Find where the given text appears and provide that cell's center as [x, y] coordinate. 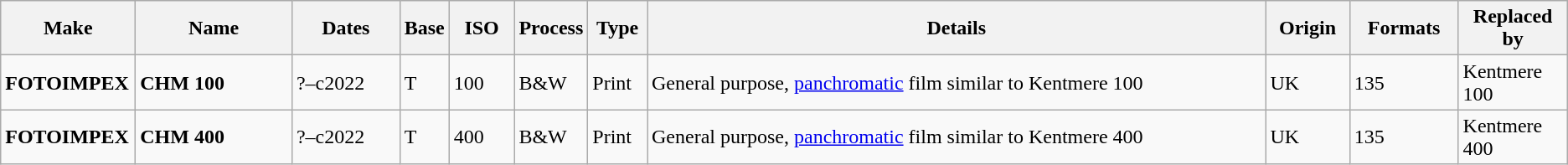
CHM 400 [214, 137]
400 [482, 137]
Kentmere 400 [1513, 137]
Type [618, 28]
Details [956, 28]
Name [214, 28]
CHM 100 [214, 82]
Replaced by [1513, 28]
Origin [1308, 28]
Make [69, 28]
ISO [482, 28]
100 [482, 82]
Formats [1404, 28]
General purpose, panchromatic film similar to Kentmere 100 [956, 82]
Process [551, 28]
General purpose, panchromatic film similar to Kentmere 400 [956, 137]
Base [424, 28]
Dates [345, 28]
Kentmere 100 [1513, 82]
